Detect which cell encompasses the target text, then output its [X, Y] center coordinate. 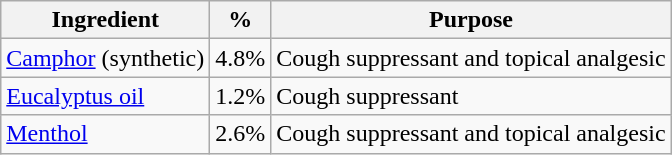
Purpose [471, 20]
Ingredient [106, 20]
4.8% [240, 58]
Eucalyptus oil [106, 96]
1.2% [240, 96]
Camphor (synthetic) [106, 58]
2.6% [240, 134]
% [240, 20]
Menthol [106, 134]
Cough suppressant [471, 96]
